Find where the given text appears and provide that cell's center as [X, Y] coordinate. 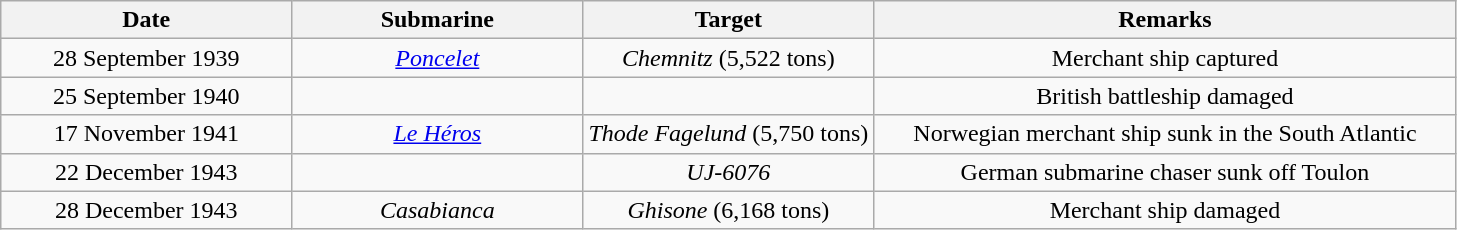
Chemnitz (5,522 tons) [728, 58]
Ghisone (6,168 tons) [728, 210]
German submarine chaser sunk off Toulon [1165, 172]
28 September 1939 [146, 58]
Merchant ship captured [1165, 58]
17 November 1941 [146, 134]
22 December 1943 [146, 172]
Submarine [438, 20]
Norwegian merchant ship sunk in the South Atlantic [1165, 134]
Remarks [1165, 20]
British battleship damaged [1165, 96]
Date [146, 20]
Le Héros [438, 134]
Merchant ship damaged [1165, 210]
28 December 1943 [146, 210]
UJ-6076 [728, 172]
Target [728, 20]
Poncelet [438, 58]
Casabianca [438, 210]
Thode Fagelund (5,750 tons) [728, 134]
25 September 1940 [146, 96]
